Find where the given text appears and provide that cell's center as (X, Y) coordinate. 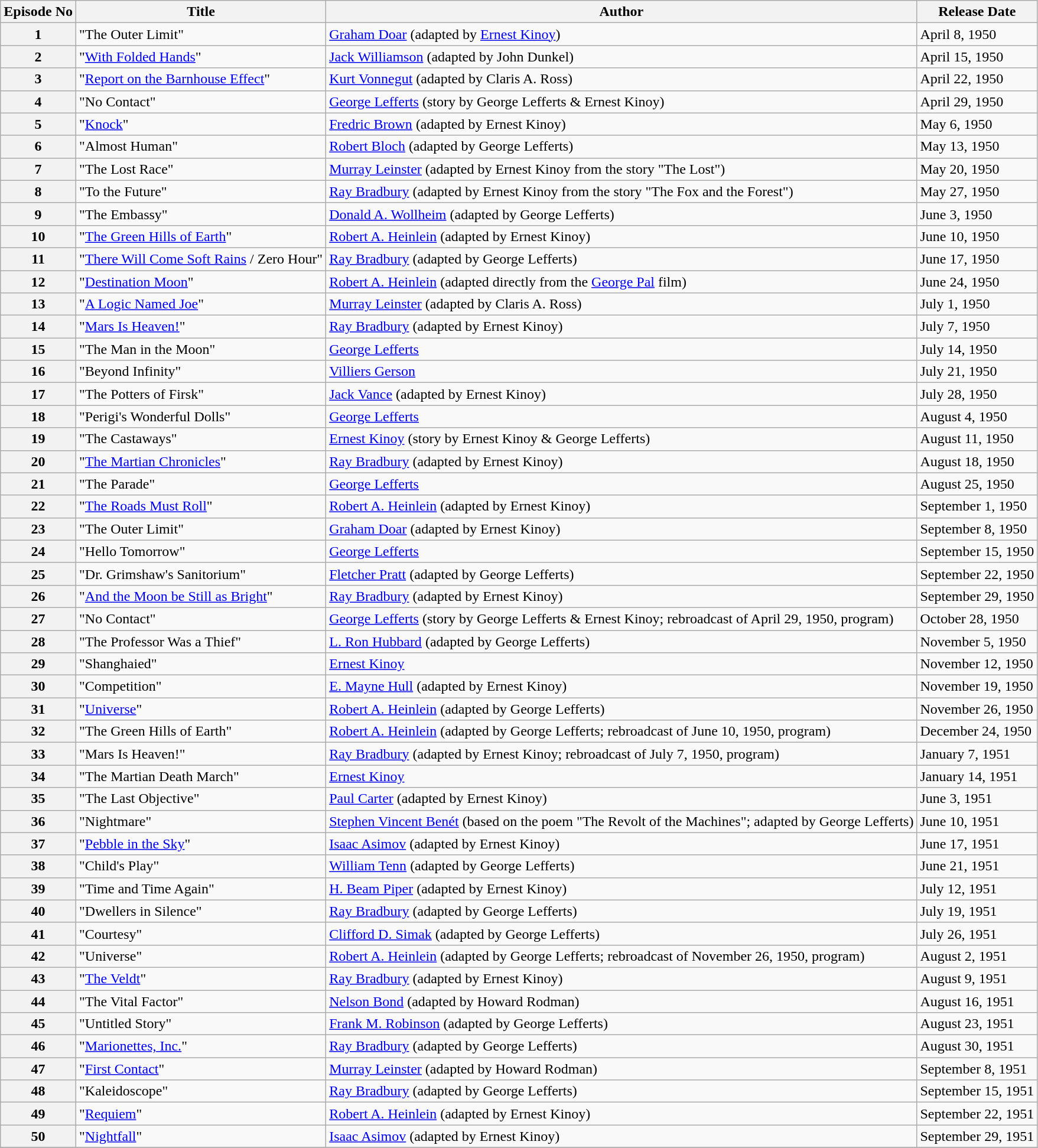
June 17, 1950 (977, 259)
"Perigi's Wonderful Dolls" (201, 417)
41 (38, 934)
Jack Vance (adapted by Ernest Kinoy) (622, 394)
"Nightmare" (201, 821)
"The Potters of Firsk" (201, 394)
Donald A. Wollheim (adapted by George Lefferts) (622, 214)
6 (38, 147)
June 10, 1950 (977, 236)
21 (38, 484)
George Lefferts (story by George Lefferts & Ernest Kinoy; rebroadcast of April 29, 1950, program) (622, 619)
Paul Carter (adapted by Ernest Kinoy) (622, 799)
June 24, 1950 (977, 282)
September 15, 1950 (977, 551)
November 26, 1950 (977, 709)
September 8, 1950 (977, 529)
"The Martian Death March" (201, 776)
28 (38, 641)
"The Man in the Moon" (201, 349)
"The Lost Race" (201, 169)
Ray Bradbury (adapted by Ernest Kinoy; rebroadcast of July 7, 1950, program) (622, 754)
May 20, 1950 (977, 169)
September 29, 1950 (977, 596)
"Child's Play" (201, 866)
April 8, 1950 (977, 34)
5 (38, 124)
3 (38, 79)
35 (38, 799)
47 (38, 1069)
Fredric Brown (adapted by Ernest Kinoy) (622, 124)
"The Roads Must Roll" (201, 506)
Fletcher Pratt (adapted by George Lefferts) (622, 574)
November 5, 1950 (977, 641)
Murray Leinster (adapted by Howard Rodman) (622, 1069)
1 (38, 34)
39 (38, 889)
H. Beam Piper (adapted by Ernest Kinoy) (622, 889)
"There Will Come Soft Rains / Zero Hour" (201, 259)
August 2, 1951 (977, 956)
June 21, 1951 (977, 866)
Frank M. Robinson (adapted by George Lefferts) (622, 1024)
Nelson Bond (adapted by Howard Rodman) (622, 1001)
43 (38, 978)
"To the Future" (201, 191)
36 (38, 821)
"Shanghaied" (201, 664)
"The Martian Chronicles" (201, 461)
"Pebble in the Sky" (201, 844)
June 10, 1951 (977, 821)
31 (38, 709)
"Hello Tomorrow" (201, 551)
Murray Leinster (adapted by Ernest Kinoy from the story "The Lost") (622, 169)
September 22, 1950 (977, 574)
George Lefferts (story by George Lefferts & Ernest Kinoy) (622, 102)
"The Professor Was a Thief" (201, 641)
Jack Williamson (adapted by John Dunkel) (622, 57)
26 (38, 596)
32 (38, 731)
Robert A. Heinlein (adapted by George Lefferts; rebroadcast of November 26, 1950, program) (622, 956)
"Report on the Barnhouse Effect" (201, 79)
40 (38, 911)
May 13, 1950 (977, 147)
"Dwellers in Silence" (201, 911)
49 (38, 1114)
37 (38, 844)
December 24, 1950 (977, 731)
2 (38, 57)
June 3, 1951 (977, 799)
Robert Bloch (adapted by George Lefferts) (622, 147)
33 (38, 754)
14 (38, 327)
Villiers Gerson (622, 372)
Robert A. Heinlein (adapted directly from the George Pal film) (622, 282)
7 (38, 169)
July 19, 1951 (977, 911)
27 (38, 619)
September 15, 1951 (977, 1091)
"Untitled Story" (201, 1024)
Title (201, 12)
L. Ron Hubbard (adapted by George Lefferts) (622, 641)
29 (38, 664)
"The Castaways" (201, 439)
William Tenn (adapted by George Lefferts) (622, 866)
48 (38, 1091)
Ray Bradbury (adapted by Ernest Kinoy from the story "The Fox and the Forest") (622, 191)
Murray Leinster (adapted by Claris A. Ross) (622, 304)
"Beyond Infinity" (201, 372)
July 12, 1951 (977, 889)
"Courtesy" (201, 934)
November 19, 1950 (977, 687)
Kurt Vonnegut (adapted by Claris A. Ross) (622, 79)
"The Parade" (201, 484)
Stephen Vincent Benét (based on the poem "The Revolt of the Machines"; adapted by George Lefferts) (622, 821)
46 (38, 1046)
July 7, 1950 (977, 327)
August 11, 1950 (977, 439)
4 (38, 102)
"The Vital Factor" (201, 1001)
50 (38, 1136)
April 29, 1950 (977, 102)
Robert A. Heinlein (adapted by George Lefferts) (622, 709)
44 (38, 1001)
42 (38, 956)
"With Folded Hands" (201, 57)
22 (38, 506)
"Dr. Grimshaw's Sanitorium" (201, 574)
15 (38, 349)
19 (38, 439)
July 1, 1950 (977, 304)
September 1, 1950 (977, 506)
"The Last Objective" (201, 799)
17 (38, 394)
September 8, 1951 (977, 1069)
"Knock" (201, 124)
August 9, 1951 (977, 978)
August 23, 1951 (977, 1024)
September 29, 1951 (977, 1136)
"Competition" (201, 687)
June 3, 1950 (977, 214)
April 22, 1950 (977, 79)
July 14, 1950 (977, 349)
11 (38, 259)
45 (38, 1024)
October 28, 1950 (977, 619)
Clifford D. Simak (adapted by George Lefferts) (622, 934)
August 16, 1951 (977, 1001)
10 (38, 236)
January 14, 1951 (977, 776)
34 (38, 776)
"Time and Time Again" (201, 889)
23 (38, 529)
"Requiem" (201, 1114)
"Kaleidoscope" (201, 1091)
30 (38, 687)
"A Logic Named Joe" (201, 304)
August 4, 1950 (977, 417)
12 (38, 282)
June 17, 1951 (977, 844)
July 28, 1950 (977, 394)
August 25, 1950 (977, 484)
"Nightfall" (201, 1136)
April 15, 1950 (977, 57)
"Almost Human" (201, 147)
"The Embassy" (201, 214)
"Marionettes, Inc." (201, 1046)
9 (38, 214)
"First Contact" (201, 1069)
"The Veldt" (201, 978)
January 7, 1951 (977, 754)
38 (38, 866)
May 6, 1950 (977, 124)
"And the Moon be Still as Bright" (201, 596)
Robert A. Heinlein (adapted by George Lefferts; rebroadcast of June 10, 1950, program) (622, 731)
September 22, 1951 (977, 1114)
Episode No (38, 12)
July 21, 1950 (977, 372)
25 (38, 574)
20 (38, 461)
Author (622, 12)
August 30, 1951 (977, 1046)
Ernest Kinoy (story by Ernest Kinoy & George Lefferts) (622, 439)
13 (38, 304)
August 18, 1950 (977, 461)
Release Date (977, 12)
November 12, 1950 (977, 664)
July 26, 1951 (977, 934)
May 27, 1950 (977, 191)
18 (38, 417)
16 (38, 372)
"Destination Moon" (201, 282)
24 (38, 551)
8 (38, 191)
E. Mayne Hull (adapted by Ernest Kinoy) (622, 687)
